Identify which cell holds the provided text, then report its (x, y) central coordinate. 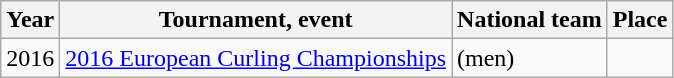
National team (530, 20)
2016 European Curling Championships (256, 58)
(men) (530, 58)
Place (640, 20)
Tournament, event (256, 20)
2016 (30, 58)
Year (30, 20)
